Detect which cell encompasses the target text, then output its [x, y] center coordinate. 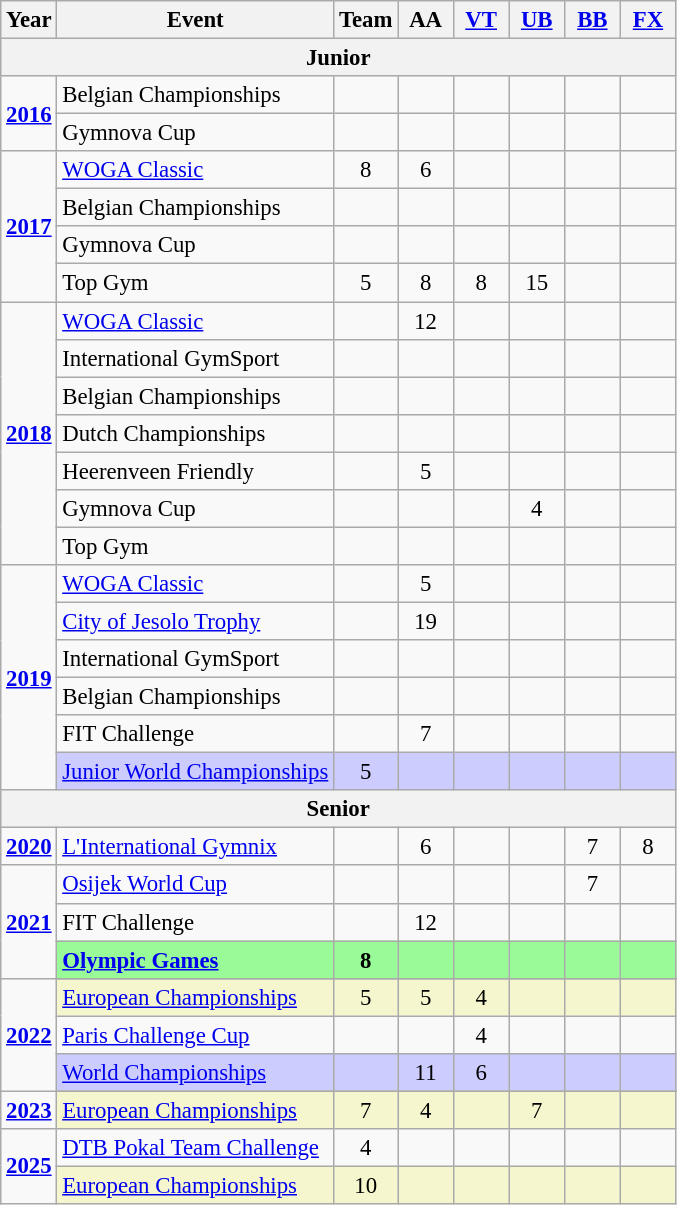
2017 [29, 226]
L'International Gymnix [196, 847]
Olympic Games [196, 960]
2020 [29, 847]
2018 [29, 434]
11 [426, 1073]
2019 [29, 678]
2016 [29, 114]
AA [426, 20]
Junior [338, 58]
2025 [29, 1166]
DTB Pokal Team Challenge [196, 1148]
City of Jesolo Trophy [196, 621]
Paris Challenge Cup [196, 1035]
Team [366, 20]
BB [593, 20]
VT [481, 20]
Junior World Championships [196, 772]
UB [537, 20]
World Championships [196, 1073]
Year [29, 20]
FX [648, 20]
Osijek World Cup [196, 885]
15 [537, 283]
2022 [29, 1034]
Event [196, 20]
10 [366, 1185]
2023 [29, 1110]
Dutch Championships [196, 433]
Senior [338, 809]
2021 [29, 922]
Heerenveen Friendly [196, 471]
19 [426, 621]
